Detect which cell encompasses the target text, then output its (X, Y) center coordinate. 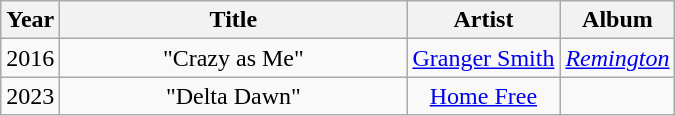
2016 (30, 58)
Remington (618, 58)
"Crazy as Me" (234, 58)
Home Free (484, 96)
2023 (30, 96)
"Delta Dawn" (234, 96)
Year (30, 20)
Granger Smith (484, 58)
Album (618, 20)
Artist (484, 20)
Title (234, 20)
